Extract the [x, y] coordinate from the center of the cell holding the provided text.  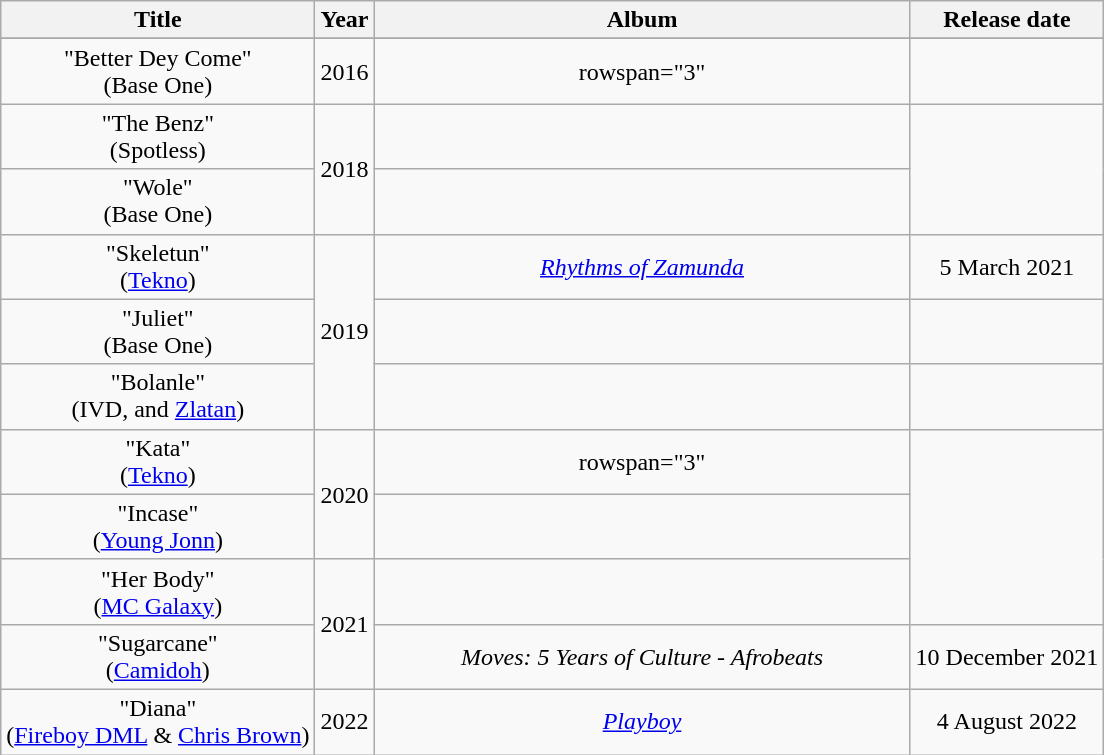
2018 [344, 169]
"Better Dey Come" (Base One) [158, 72]
"Wole" (Base One) [158, 202]
"Skeletun" (Tekno) [158, 266]
4 August 2022 [1007, 722]
10 December 2021 [1007, 656]
"Diana" (Fireboy DML & Chris Brown) [158, 722]
Playboy [642, 722]
Release date [1007, 20]
"The Benz" (Spotless) [158, 136]
"Kata" (Tekno) [158, 462]
Rhythms of Zamunda [642, 266]
Album [642, 20]
2020 [344, 494]
Moves: 5 Years of Culture - Afrobeats [642, 656]
2021 [344, 624]
"Her Body" (MC Galaxy) [158, 592]
"Incase" (Young Jonn) [158, 526]
2019 [344, 332]
2016 [344, 72]
"Juliet" (Base One) [158, 332]
2022 [344, 722]
Title [158, 20]
"Sugarcane" (Camidoh) [158, 656]
"Bolanle" (IVD, and Zlatan) [158, 396]
5 March 2021 [1007, 266]
Year [344, 20]
